Identify which cell holds the provided text, then report its [x, y] central coordinate. 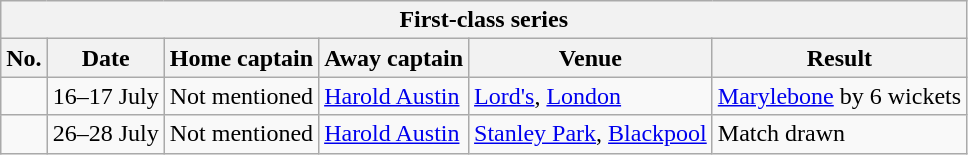
Lord's, London [591, 96]
Date [106, 58]
Home captain [241, 58]
First-class series [484, 20]
Marylebone by 6 wickets [839, 96]
16–17 July [106, 96]
Venue [591, 58]
26–28 July [106, 134]
Stanley Park, Blackpool [591, 134]
Result [839, 58]
Match drawn [839, 134]
No. [24, 58]
Away captain [394, 58]
